Pinpoint the cell where the given text exists, returning its [x, y] midpoint coordinate. 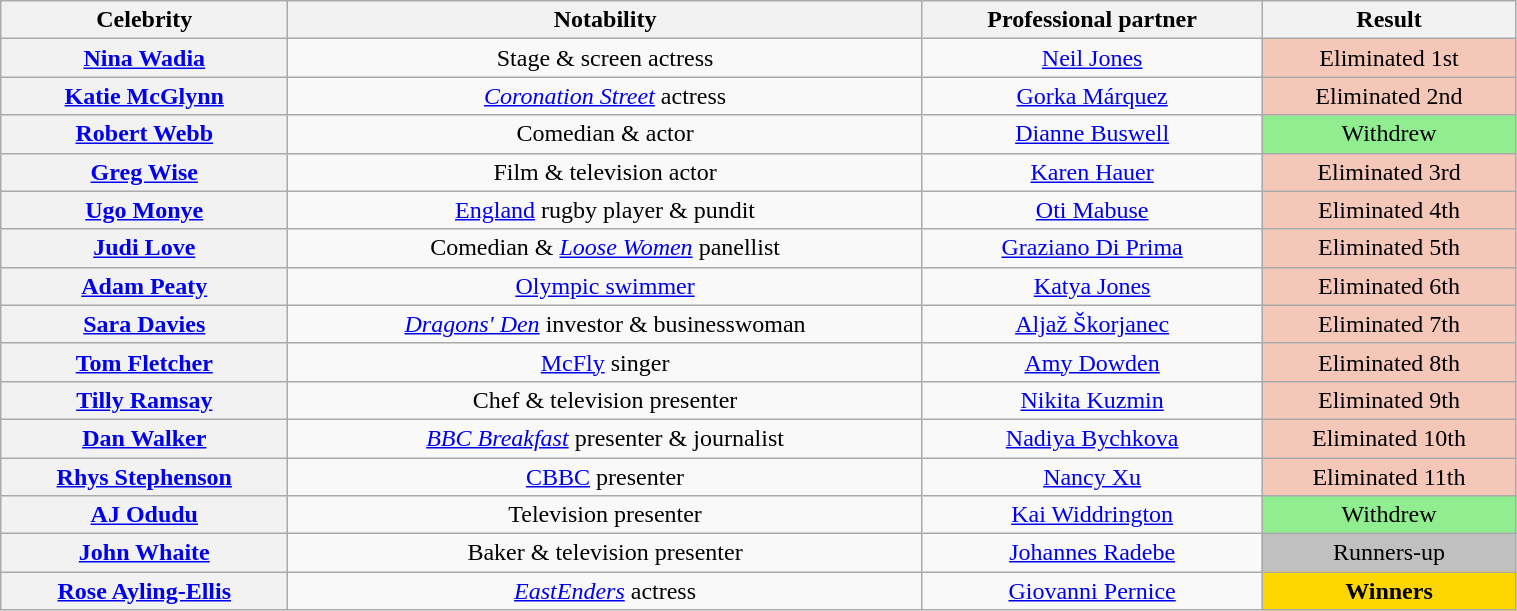
Katie McGlynn [144, 96]
Eliminated 9th [1389, 400]
Comedian & actor [606, 134]
Dianne Buswell [1092, 134]
Rose Ayling-Ellis [144, 591]
Baker & television presenter [606, 553]
Runners-up [1389, 553]
Result [1389, 20]
Eliminated 10th [1389, 438]
BBC Breakfast presenter & journalist [606, 438]
Kai Widdrington [1092, 515]
Coronation Street actress [606, 96]
Rhys Stephenson [144, 477]
Johannes Radebe [1092, 553]
Stage & screen actress [606, 58]
Film & television actor [606, 172]
Winners [1389, 591]
Dan Walker [144, 438]
Olympic swimmer [606, 286]
Oti Mabuse [1092, 210]
Adam Peaty [144, 286]
EastEnders actress [606, 591]
McFly singer [606, 362]
Gorka Márquez [1092, 96]
Aljaž Škorjanec [1092, 324]
Eliminated 8th [1389, 362]
Eliminated 7th [1389, 324]
Professional partner [1092, 20]
Dragons' Den investor & businesswoman [606, 324]
Sara Davies [144, 324]
Celebrity [144, 20]
Amy Dowden [1092, 362]
John Whaite [144, 553]
England rugby player & pundit [606, 210]
Neil Jones [1092, 58]
Nadiya Bychkova [1092, 438]
Television presenter [606, 515]
Eliminated 1st [1389, 58]
AJ Odudu [144, 515]
Eliminated 5th [1389, 248]
CBBC presenter [606, 477]
Ugo Monye [144, 210]
Karen Hauer [1092, 172]
Nancy Xu [1092, 477]
Eliminated 6th [1389, 286]
Eliminated 3rd [1389, 172]
Notability [606, 20]
Comedian & Loose Women panellist [606, 248]
Tom Fletcher [144, 362]
Nina Wadia [144, 58]
Katya Jones [1092, 286]
Eliminated 2nd [1389, 96]
Greg Wise [144, 172]
Eliminated 4th [1389, 210]
Graziano Di Prima [1092, 248]
Robert Webb [144, 134]
Tilly Ramsay [144, 400]
Chef & television presenter [606, 400]
Giovanni Pernice [1092, 591]
Judi Love [144, 248]
Eliminated 11th [1389, 477]
Nikita Kuzmin [1092, 400]
